Scan for the cell matching the given text and deliver its [X, Y] coordinate at center. 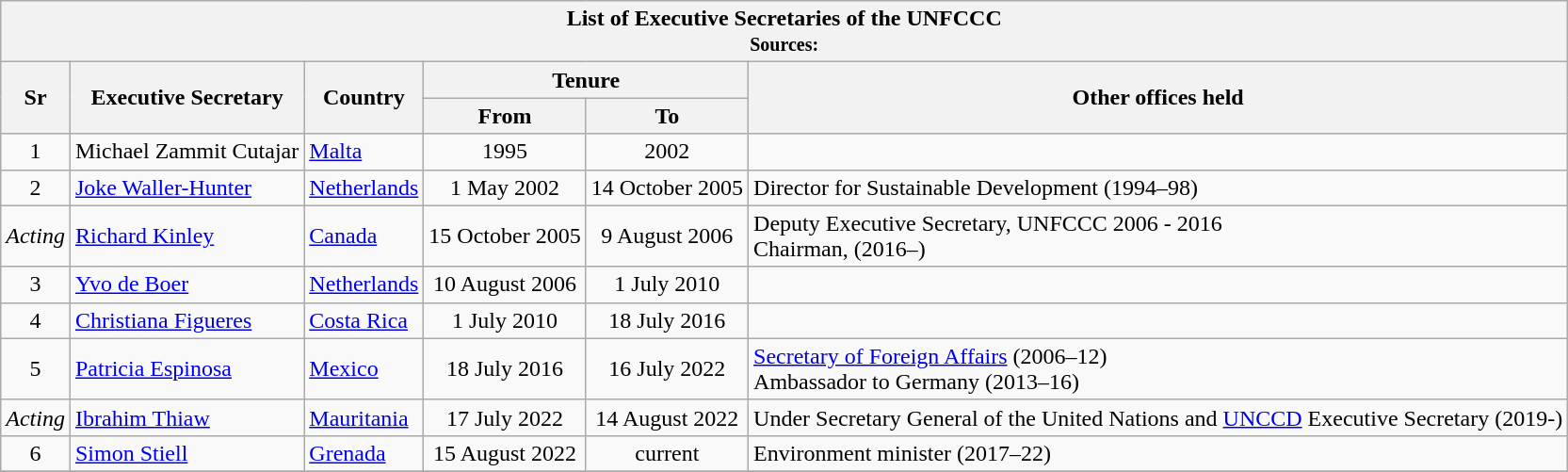
Other offices held [1158, 98]
Richard Kinley [186, 236]
Under Secretary General of the United Nations and UNCCD Executive Secretary (2019-) [1158, 417]
9 August 2006 [667, 236]
15 August 2022 [505, 453]
List of Executive Secretaries of the UNFCCCSources: [784, 32]
1995 [505, 152]
Costa Rica [364, 320]
Secretary of Foreign Affairs (2006–12) Ambassador to Germany (2013–16) [1158, 369]
Patricia Espinosa [186, 369]
Canada [364, 236]
Simon Stiell [186, 453]
Environment minister (2017–22) [1158, 453]
1 [36, 152]
5 [36, 369]
To [667, 116]
Mexico [364, 369]
current [667, 453]
Sr [36, 98]
16 July 2022 [667, 369]
From [505, 116]
Tenure [586, 80]
Michael Zammit Cutajar [186, 152]
2002 [667, 152]
10 August 2006 [505, 285]
15 October 2005 [505, 236]
Christiana Figueres [186, 320]
Joke Waller-Hunter [186, 187]
3 [36, 285]
Director for Sustainable Development (1994–98) [1158, 187]
Country [364, 98]
Grenada [364, 453]
14 October 2005 [667, 187]
17 July 2022 [505, 417]
Mauritania [364, 417]
Malta [364, 152]
4 [36, 320]
Yvo de Boer [186, 285]
Executive Secretary [186, 98]
Ibrahim Thiaw [186, 417]
6 [36, 453]
2 [36, 187]
1 May 2002 [505, 187]
14 August 2022 [667, 417]
Deputy Executive Secretary, UNFCCC 2006 - 2016Chairman, (2016–) [1158, 236]
